Determine the [X, Y] coordinate at the center of the cell enclosing the given text.  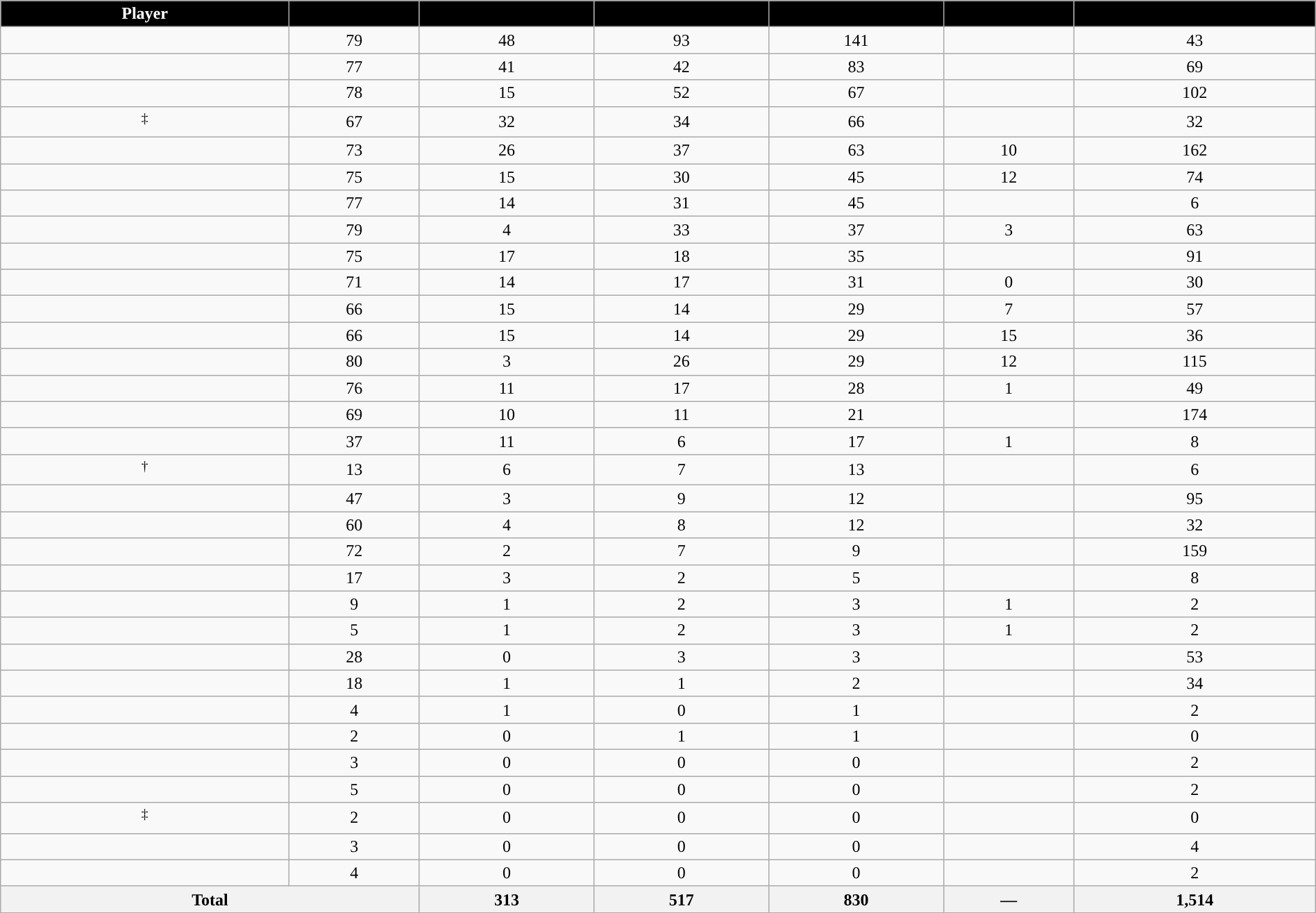
41 [507, 67]
1,514 [1195, 899]
33 [682, 230]
Player [145, 14]
313 [507, 899]
73 [354, 151]
78 [354, 93]
48 [507, 40]
57 [1195, 309]
42 [682, 67]
80 [354, 362]
93 [682, 40]
47 [354, 499]
74 [1195, 177]
141 [857, 40]
162 [1195, 151]
† [145, 469]
71 [354, 283]
830 [857, 899]
— [1009, 899]
60 [354, 525]
Total [210, 899]
43 [1195, 40]
35 [857, 256]
52 [682, 93]
174 [1195, 414]
53 [1195, 657]
95 [1195, 499]
83 [857, 67]
115 [1195, 362]
49 [1195, 388]
91 [1195, 256]
102 [1195, 93]
36 [1195, 335]
21 [857, 414]
517 [682, 899]
76 [354, 388]
159 [1195, 551]
72 [354, 551]
